Pinpoint the cell where the given text exists, returning its [X, Y] midpoint coordinate. 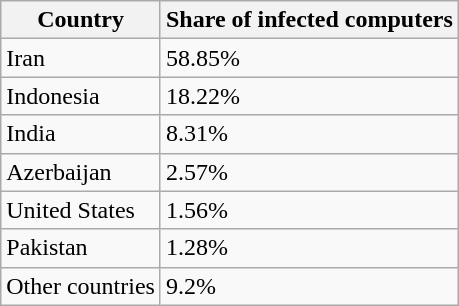
Iran [81, 58]
1.28% [309, 248]
1.56% [309, 210]
United States [81, 210]
Pakistan [81, 248]
India [81, 134]
8.31% [309, 134]
9.2% [309, 286]
Azerbaijan [81, 172]
2.57% [309, 172]
Indonesia [81, 96]
Share of infected computers [309, 20]
Country [81, 20]
18.22% [309, 96]
Other countries [81, 286]
58.85% [309, 58]
